Find where the given text appears and provide that cell's center as [X, Y] coordinate. 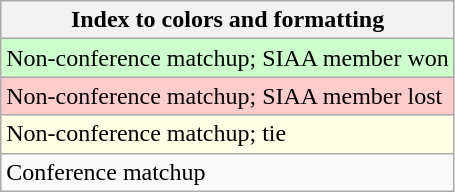
Non-conference matchup; SIAA member lost [228, 96]
Non-conference matchup; tie [228, 134]
Non-conference matchup; SIAA member won [228, 58]
Index to colors and formatting [228, 20]
Conference matchup [228, 172]
